Identify which cell holds the provided text, then report its [x, y] central coordinate. 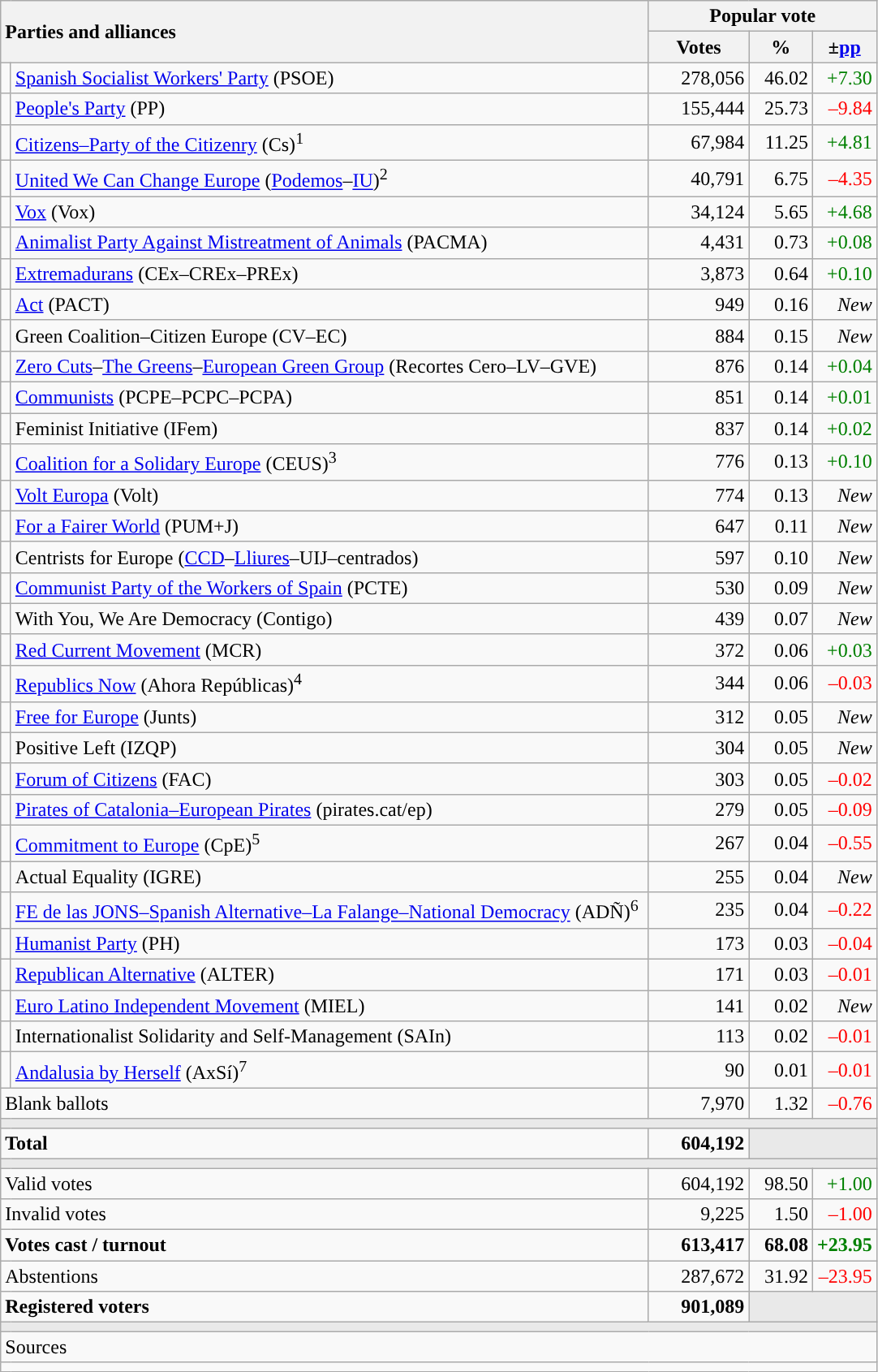
Free for Europe (Junts) [329, 717]
+4.81 [844, 143]
Republican Alternative (ALTER) [329, 975]
Valid votes [325, 1184]
171 [699, 975]
0.09 [781, 588]
Andalusia by Herself (AxSí)7 [329, 1070]
279 [699, 809]
Humanist Party (PH) [329, 944]
6.75 [781, 179]
+0.08 [844, 243]
–9.84 [844, 109]
173 [699, 944]
876 [699, 366]
For a Fairer World (PUM+J) [329, 526]
Votes cast / turnout [325, 1245]
United We Can Change Europe (Podemos–IU)2 [329, 179]
141 [699, 1006]
5.65 [781, 212]
+7.30 [844, 78]
0.73 [781, 243]
Votes [699, 47]
+0.03 [844, 649]
1.32 [781, 1103]
774 [699, 495]
–0.03 [844, 684]
Blank ballots [325, 1103]
Abstentions [325, 1276]
Green Coalition–Citizen Europe (CV–EC) [329, 335]
344 [699, 684]
3,873 [699, 274]
Actual Equality (IGRE) [329, 877]
Zero Cuts–The Greens–European Green Group (Recortes Cero–LV–GVE) [329, 366]
Feminist Initiative (IFem) [329, 429]
884 [699, 335]
68.08 [781, 1245]
278,056 [699, 78]
Spanish Socialist Workers' Party (PSOE) [329, 78]
287,672 [699, 1276]
Centrists for Europe (CCD–Lliures–UIJ–centrados) [329, 557]
% [781, 47]
Communists (PCPE–PCPC–PCPA) [329, 397]
Communist Party of the Workers of Spain (PCTE) [329, 588]
303 [699, 779]
–0.55 [844, 843]
255 [699, 877]
312 [699, 717]
Red Current Movement (MCR) [329, 649]
0.15 [781, 335]
851 [699, 397]
372 [699, 649]
+0.04 [844, 366]
0.11 [781, 526]
11.25 [781, 143]
±pp [844, 47]
–0.09 [844, 809]
0.16 [781, 304]
–0.76 [844, 1103]
155,444 [699, 109]
647 [699, 526]
+1.00 [844, 1184]
0.01 [781, 1070]
Vox (Vox) [329, 212]
–0.22 [844, 911]
1.50 [781, 1215]
776 [699, 463]
Forum of Citizens (FAC) [329, 779]
–0.04 [844, 944]
304 [699, 748]
Extremadurans (CEx–CREx–PREx) [329, 274]
530 [699, 588]
949 [699, 304]
597 [699, 557]
Registered voters [325, 1307]
31.92 [781, 1276]
Sources [438, 1347]
Commitment to Europe (CpE)5 [329, 843]
4,431 [699, 243]
With You, We Are Democracy (Contigo) [329, 619]
–23.95 [844, 1276]
Pirates of Catalonia–European Pirates (pirates.cat/ep) [329, 809]
Republics Now (Ahora Repúblicas)4 [329, 684]
Positive Left (IZQP) [329, 748]
40,791 [699, 179]
25.73 [781, 109]
613,417 [699, 1245]
7,970 [699, 1103]
People's Party (PP) [329, 109]
–4.35 [844, 179]
Invalid votes [325, 1215]
0.10 [781, 557]
+4.68 [844, 212]
FE de las JONS–Spanish Alternative–La Falange–National Democracy (ADÑ)6 [329, 911]
439 [699, 619]
Internationalist Solidarity and Self-Management (SAIn) [329, 1037]
837 [699, 429]
34,124 [699, 212]
Act (PACT) [329, 304]
0.07 [781, 619]
Animalist Party Against Mistreatment of Animals (PACMA) [329, 243]
Coalition for a Solidary Europe (CEUS)3 [329, 463]
–0.02 [844, 779]
0.64 [781, 274]
67,984 [699, 143]
113 [699, 1037]
901,089 [699, 1307]
267 [699, 843]
Parties and alliances [325, 32]
235 [699, 911]
Euro Latino Independent Movement (MIEL) [329, 1006]
–1.00 [844, 1215]
Volt Europa (Volt) [329, 495]
Total [325, 1143]
+0.02 [844, 429]
+0.01 [844, 397]
+23.95 [844, 1245]
98.50 [781, 1184]
Citizens–Party of the Citizenry (Cs)1 [329, 143]
Popular vote [763, 16]
90 [699, 1070]
9,225 [699, 1215]
46.02 [781, 78]
